For the text-containing cell, return its midpoint in (X, Y) coordinate format. 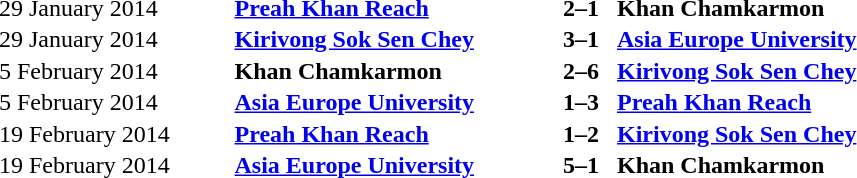
Khan Chamkarmon (396, 71)
3–1 (588, 39)
Kirivong Sok Sen Chey (396, 39)
Asia Europe University (396, 103)
1–3 (588, 103)
1–2 (588, 134)
Preah Khan Reach (396, 134)
2–6 (588, 71)
